Find where the given text appears and provide that cell's center as [x, y] coordinate. 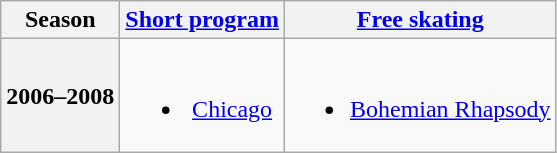
Free skating [420, 20]
Short program [202, 20]
2006–2008 [60, 96]
Bohemian Rhapsody [420, 96]
Chicago [202, 96]
Season [60, 20]
